Return the [x, y] coordinate for the center point of the cell that contains the specified text.  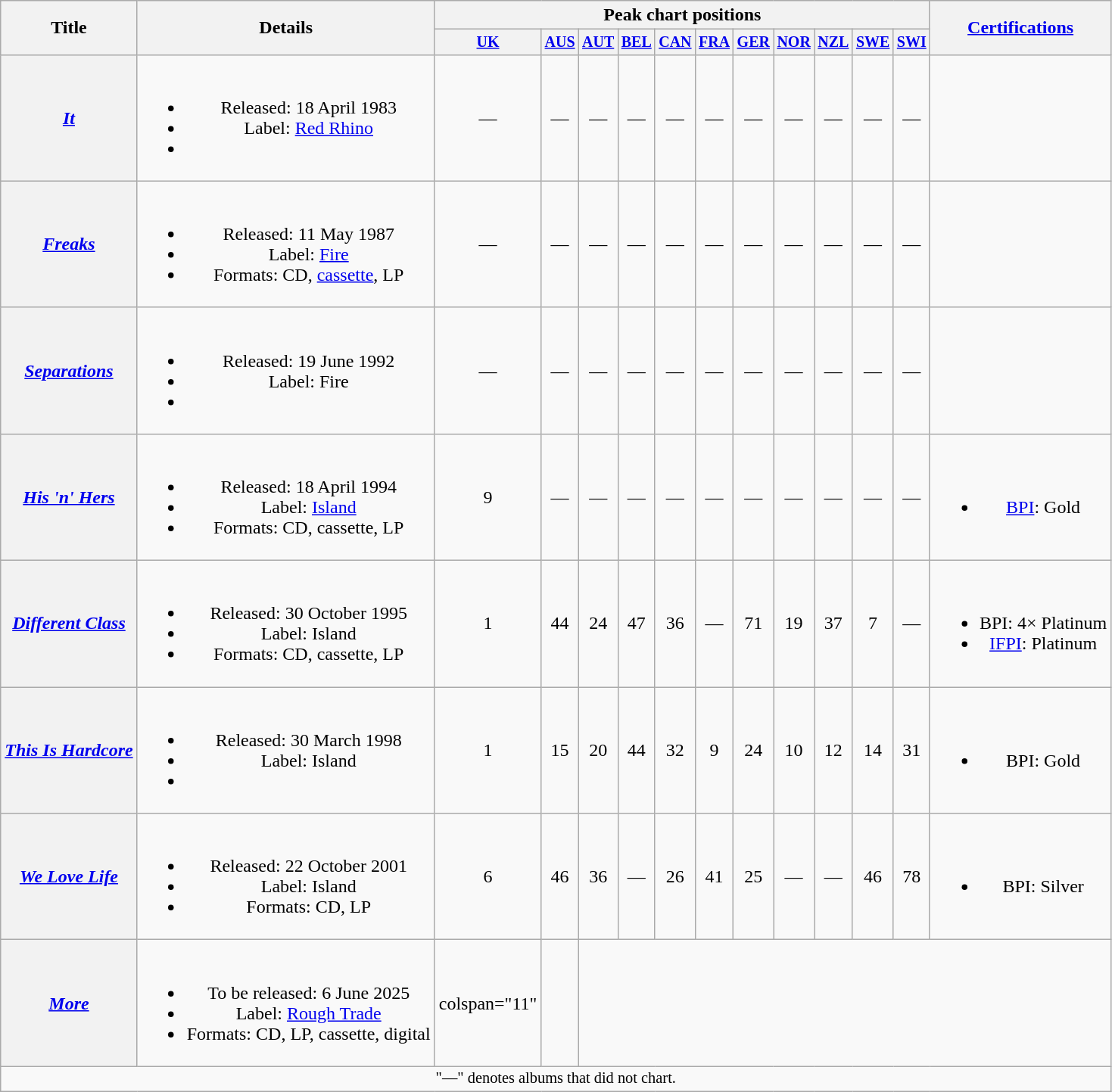
Separations [69, 371]
10 [794, 751]
SWE [873, 42]
Released: 19 June 1992Label: Fire [286, 371]
NZL [834, 42]
It [69, 118]
6 [487, 876]
NOR [794, 42]
71 [754, 624]
More [69, 1003]
Released: 30 March 1998Label: Island [286, 751]
Details [286, 28]
Released: 11 May 1987Label: Fire Formats: CD, cassette, LP [286, 244]
31 [911, 751]
BEL [636, 42]
BPI: 4× PlatinumIFPI: Platinum [1020, 624]
14 [873, 751]
SWI [911, 42]
Released: 18 April 1983Label: Red Rhino [286, 118]
Peak chart positions [682, 15]
AUT [598, 42]
AUS [560, 42]
41 [715, 876]
colspan="11" [487, 1003]
We Love Life [69, 876]
His 'n' Hers [69, 496]
20 [598, 751]
78 [911, 876]
"—" denotes albums that did not chart. [556, 1079]
Title [69, 28]
Certifications [1020, 28]
12 [834, 751]
GER [754, 42]
19 [794, 624]
15 [560, 751]
This Is Hardcore [69, 751]
To be released: 6 June 2025Label: Rough Trade Formats: CD, LP, cassette, digital [286, 1003]
32 [675, 751]
25 [754, 876]
Released: 30 October 1995Label: Island Formats: CD, cassette, LP [286, 624]
47 [636, 624]
Released: 18 April 1994Label: Island Formats: CD, cassette, LP [286, 496]
UK [487, 42]
Different Class [69, 624]
BPI: Silver [1020, 876]
Released: 22 October 2001Label: Island Formats: CD, LP [286, 876]
FRA [715, 42]
37 [834, 624]
7 [873, 624]
26 [675, 876]
CAN [675, 42]
Freaks [69, 244]
